Return the (X, Y) coordinate for the center point of the cell that contains the specified text.  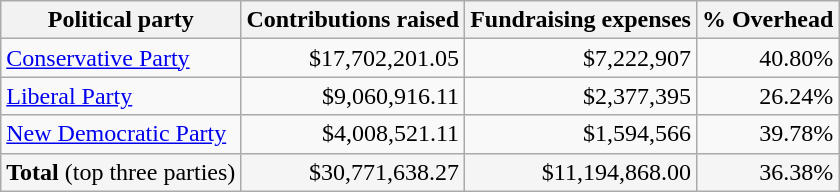
40.80% (767, 58)
$2,377,395 (581, 96)
$11,194,868.00 (581, 172)
Political party (121, 20)
$17,702,201.05 (353, 58)
New Democratic Party (121, 134)
$30,771,638.27 (353, 172)
$4,008,521.11 (353, 134)
39.78% (767, 134)
Contributions raised (353, 20)
36.38% (767, 172)
Total (top three parties) (121, 172)
$9,060,916.11 (353, 96)
26.24% (767, 96)
Liberal Party (121, 96)
% Overhead (767, 20)
$7,222,907 (581, 58)
Conservative Party (121, 58)
Fundraising expenses (581, 20)
$1,594,566 (581, 134)
